Determine the (x, y) coordinate at the center of the cell enclosing the given text.  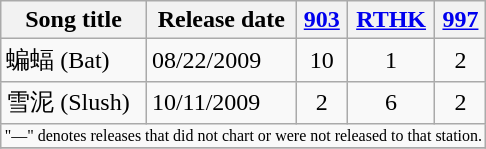
蝙蝠 (Bat) (74, 60)
Song title (74, 20)
RTHK (391, 20)
08/22/2009 (221, 60)
10 (322, 60)
Release date (221, 20)
1 (391, 60)
"—" denotes releases that did not chart or were not released to that station. (244, 136)
10/11/2009 (221, 102)
6 (391, 102)
903 (322, 20)
997 (460, 20)
雪泥 (Slush) (74, 102)
